From the cell containing the given text, extract its center point as (x, y) coordinate. 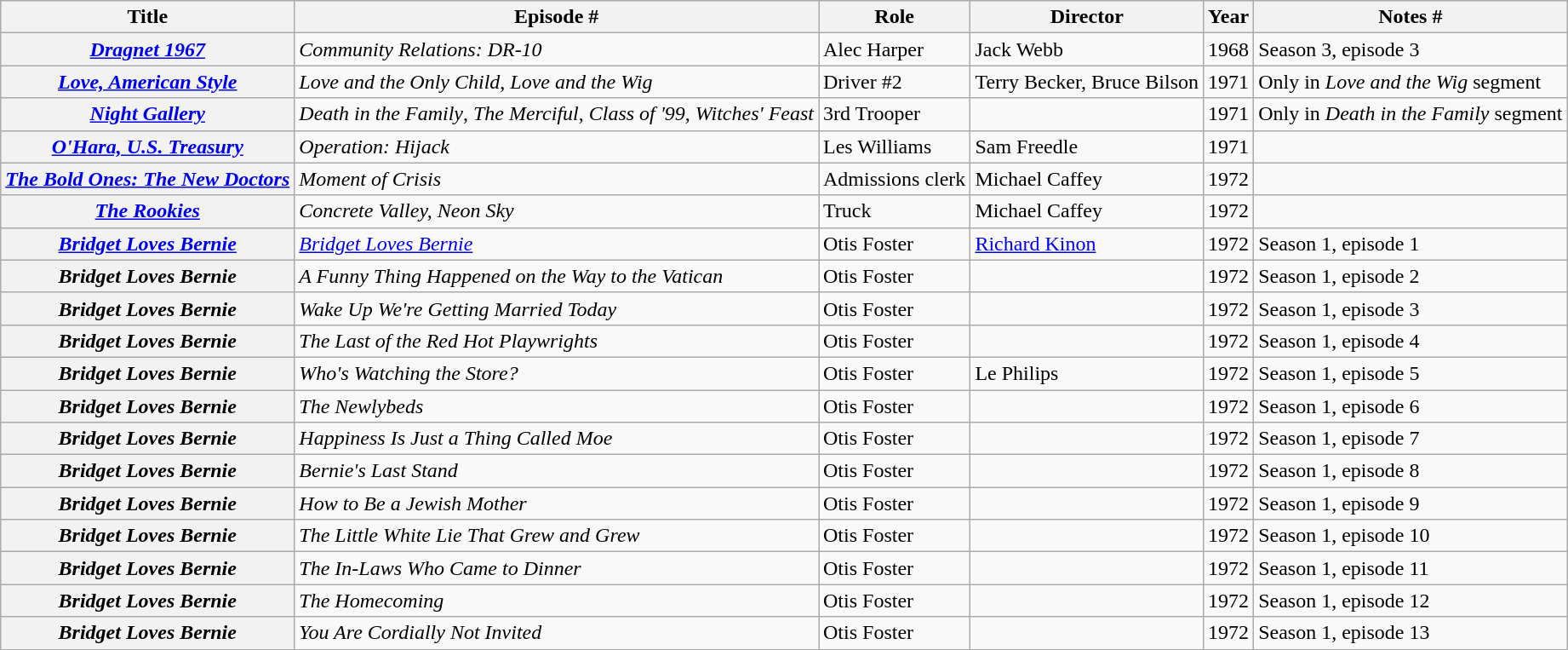
Season 1, episode 10 (1411, 536)
Wake Up We're Getting Married Today (557, 308)
Season 1, episode 11 (1411, 568)
Year (1229, 17)
Moment of Crisis (557, 179)
Richard Kinon (1087, 244)
Community Relations: DR-10 (557, 49)
Notes # (1411, 17)
Operation: Hijack (557, 147)
Season 1, episode 1 (1411, 244)
Season 1, episode 3 (1411, 308)
Concrete Valley, Neon Sky (557, 211)
A Funny Thing Happened on the Way to the Vatican (557, 276)
Title (148, 17)
The Newlybeds (557, 406)
Death in the Family, The Merciful, Class of '99, Witches' Feast (557, 114)
Season 3, episode 3 (1411, 49)
The Last of the Red Hot Playwrights (557, 341)
The In-Laws Who Came to Dinner (557, 568)
The Little White Lie That Grew and Grew (557, 536)
Director (1087, 17)
Bernie's Last Stand (557, 471)
The Rookies (148, 211)
Happiness Is Just a Thing Called Moe (557, 439)
Season 1, episode 4 (1411, 341)
Le Philips (1087, 373)
Only in Death in the Family segment (1411, 114)
Season 1, episode 5 (1411, 373)
Season 1, episode 8 (1411, 471)
Love, American Style (148, 82)
Dragnet 1967 (148, 49)
Terry Becker, Bruce Bilson (1087, 82)
Season 1, episode 2 (1411, 276)
Season 1, episode 6 (1411, 406)
Love and the Only Child, Love and the Wig (557, 82)
Admissions clerk (895, 179)
Les Williams (895, 147)
The Bold Ones: The New Doctors (148, 179)
You Are Cordially Not Invited (557, 633)
3rd Trooper (895, 114)
1968 (1229, 49)
The Homecoming (557, 601)
Season 1, episode 9 (1411, 503)
Driver #2 (895, 82)
Jack Webb (1087, 49)
Role (895, 17)
Night Gallery (148, 114)
Truck (895, 211)
Only in Love and the Wig segment (1411, 82)
Who's Watching the Store? (557, 373)
Episode # (557, 17)
Season 1, episode 7 (1411, 439)
How to Be a Jewish Mother (557, 503)
O'Hara, U.S. Treasury (148, 147)
Season 1, episode 12 (1411, 601)
Sam Freedle (1087, 147)
Season 1, episode 13 (1411, 633)
Alec Harper (895, 49)
